Determine the (x, y) coordinate at the center of the cell enclosing the given text.  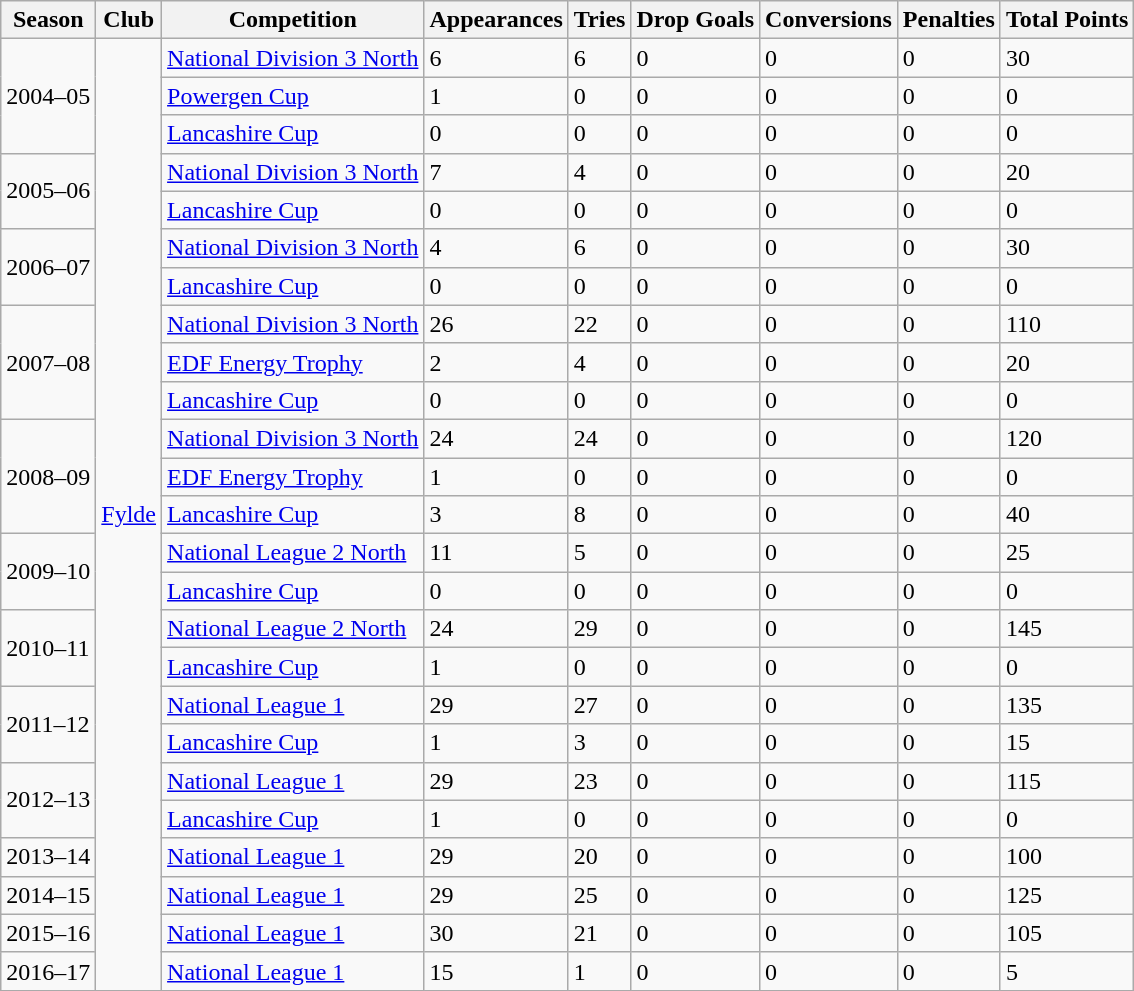
22 (600, 324)
21 (600, 933)
Club (129, 20)
Appearances (496, 20)
2008–09 (48, 476)
11 (496, 553)
2005–06 (48, 191)
2016–17 (48, 971)
110 (1067, 324)
2007–08 (48, 362)
27 (600, 705)
Fylde (129, 515)
120 (1067, 438)
2013–14 (48, 857)
105 (1067, 933)
Penalties (948, 20)
26 (496, 324)
2009–10 (48, 572)
Season (48, 20)
Total Points (1067, 20)
2010–11 (48, 648)
125 (1067, 895)
2015–16 (48, 933)
145 (1067, 629)
8 (600, 515)
Conversions (829, 20)
Powergen Cup (293, 96)
Competition (293, 20)
23 (600, 781)
115 (1067, 781)
135 (1067, 705)
Drop Goals (696, 20)
2012–13 (48, 800)
100 (1067, 857)
Tries (600, 20)
2006–07 (48, 267)
7 (496, 172)
2011–12 (48, 724)
2004–05 (48, 96)
2 (496, 362)
2014–15 (48, 895)
40 (1067, 515)
